Scan for the cell matching the given text and deliver its [x, y] coordinate at center. 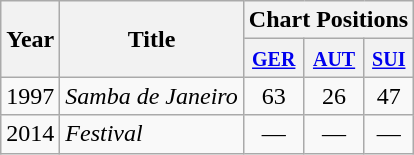
Samba de Janeiro [152, 96]
SUI [389, 58]
GER [274, 58]
2014 [30, 134]
47 [389, 96]
Festival [152, 134]
63 [274, 96]
26 [334, 96]
1997 [30, 96]
Year [30, 39]
AUT [334, 58]
Title [152, 39]
Chart Positions [328, 20]
